Output the [x, y] coordinate of the center of the cell containing the given text.  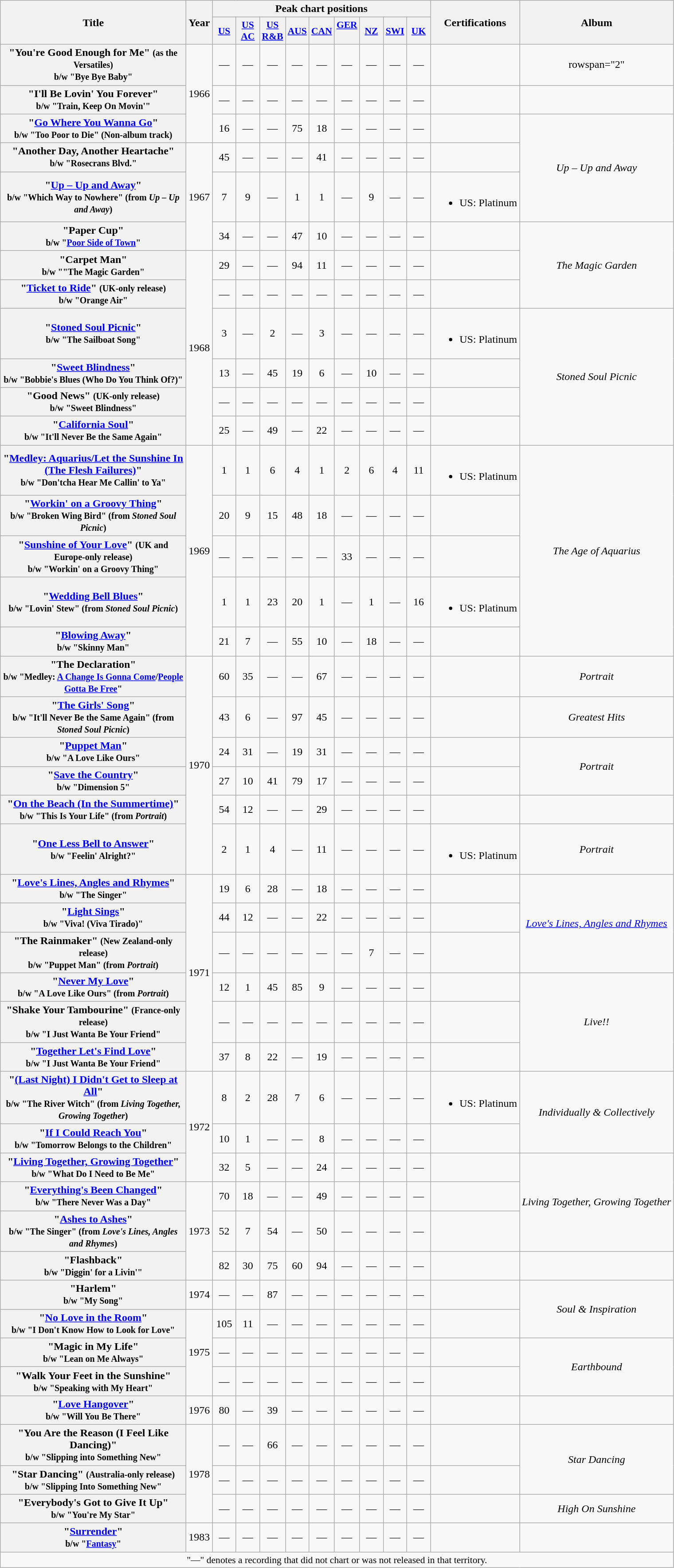
13 [224, 372]
1974 [200, 1295]
UK [419, 31]
52 [224, 1231]
34 [224, 236]
1978 [200, 1474]
US R&B [273, 31]
17 [322, 780]
1972 [200, 1126]
"Blowing Away"b/w "Skinny Man" [93, 641]
"The Girls' Song"b/w "It'll Never Be the Same Again" (from Stoned Soul Picnic) [93, 717]
97 [297, 717]
The Age of Aquarius [597, 551]
1970 [200, 765]
32 [224, 1167]
"I'll Be Lovin' You Forever"b/w "Train, Keep On Movin'" [93, 99]
"Save the Country"b/w "Dimension 5" [93, 780]
rowspan="2" [597, 65]
"Love's Lines, Angles and Rhymes"b/w "The Singer" [93, 889]
"Living Together, Growing Together"b/w "What Do I Need to Be Me" [93, 1167]
"Love Hangover"b/w "Will You Be There" [93, 1410]
"The Rainmaker" (New Zealand-only release)b/w "Puppet Man" (from Portrait) [93, 953]
"Everything's Been Changed"b/w "There Never Was a Day" [93, 1196]
"Ashes to Ashes"b/w "The Singer" (from Love's Lines, Angles and Rhymes) [93, 1231]
"Shake Your Tambourine" (France-only release)b/w "I Just Wanta Be Your Friend" [93, 1022]
85 [297, 987]
35 [247, 676]
"Ticket to Ride" (UK-only release)b/w "Orange Air" [93, 294]
50 [322, 1231]
"One Less Bell to Answer"b/w "Feelin' Alright?" [93, 849]
Stoned Soul Picnic [597, 376]
"Harlem"b/w "My Song" [93, 1295]
Love's Lines, Angles and Rhymes [597, 923]
"Paper Cup"b/w "Poor Side of Town" [93, 236]
23 [273, 602]
"If I Could Reach You"b/w "Tomorrow Belongs to the Children" [93, 1139]
"Never My Love"b/w "A Love Like Ours" (from Portrait) [93, 987]
55 [297, 641]
"Flashback"b/w "Diggin' for a Livin'" [93, 1266]
Star Dancing [597, 1459]
15 [273, 516]
105 [224, 1323]
1971 [200, 972]
US AC [247, 31]
"Up – Up and Away"b/w "Which Way to Nowhere" (from Up – Up and Away) [93, 197]
Up – Up and Away [597, 168]
1967 [200, 197]
1969 [200, 551]
67 [322, 676]
37 [224, 1057]
79 [297, 780]
"Everybody's Got to Give It Up"b/w "You're My Star" [93, 1509]
27 [224, 780]
"On the Beach (In the Summertime)"b/w "This Is Your Life" (from Portrait) [93, 810]
"Magic in My Life"b/w "Lean on Me Always" [93, 1352]
Album [597, 22]
"—" denotes a recording that did not chart or was not released in that territory. [337, 1560]
47 [297, 236]
82 [224, 1266]
"California Soul"b/w "It'll Never Be the Same Again" [93, 431]
44 [224, 917]
33 [347, 557]
30 [247, 1266]
43 [224, 717]
"Wedding Bell Blues"b/w "Lovin' Stew" (from Stoned Soul Picnic) [93, 602]
5 [247, 1167]
SWI [395, 31]
"(Last Night) I Didn't Get to Sleep at All"b/w "The River Witch" (from Living Together, Growing Together) [93, 1098]
1975 [200, 1352]
1966 [200, 94]
"Good News" (UK-only release)b/w "Sweet Blindness" [93, 402]
"Puppet Man"b/w "A Love Like Ours" [93, 752]
"Sweet Blindness"b/w "Bobbie's Blues (Who Do You Think Of?)" [93, 372]
Certifications [475, 22]
High On Sunshine [597, 1509]
"Workin' on a Groovy Thing"b/w "Broken Wing Bird" (from Stoned Soul Picnic) [93, 516]
AUS [297, 31]
The Magic Garden [597, 265]
1983 [200, 1538]
"You're Good Enough for Me" (as the Versatiles)b/w "Bye Bye Baby" [93, 65]
GER [347, 31]
Soul & Inspiration [597, 1309]
70 [224, 1196]
87 [273, 1295]
Live!! [597, 1022]
Year [200, 22]
"Medley: Aquarius/Let the Sunshine In (The Flesh Failures)"b/w "Don'tcha Hear Me Callin' to Ya" [93, 470]
48 [297, 516]
"Star Dancing" (Australia-only release)b/w "Slipping Into Something New" [93, 1479]
"Light Sings"b/w "Viva! (Viva Tirado)" [93, 917]
"Sunshine of Your Love" (UK and Europe-only release)b/w "Workin' on a Groovy Thing" [93, 557]
66 [273, 1445]
"Surrender"b/w "Fantasy" [93, 1538]
"You Are the Reason (I Feel Like Dancing)"b/w "Slipping into Something New" [93, 1445]
21 [224, 641]
1973 [200, 1231]
25 [224, 431]
1976 [200, 1410]
"Another Day, Another Heartache"b/w "Rosecrans Blvd." [93, 157]
1968 [200, 348]
Greatest Hits [597, 717]
CAN [322, 31]
"Carpet Man"b/w ""The Magic Garden" [93, 265]
NZ [372, 31]
39 [273, 1410]
Individually & Collectively [597, 1112]
Peak chart positions [321, 9]
"No Love in the Room"b/w "I Don't Know How to Look for Love" [93, 1323]
"Together Let's Find Love"b/w "I Just Wanta Be Your Friend" [93, 1057]
Living Together, Growing Together [597, 1202]
Title [93, 22]
80 [224, 1410]
"Stoned Soul Picnic"b/w "The Sailboat Song" [93, 333]
Earthbound [597, 1367]
"Walk Your Feet in the Sunshine"b/w "Speaking with My Heart" [93, 1381]
"Go Where You Wanna Go"b/w "Too Poor to Die" (Non-album track) [93, 129]
"The Declaration"b/w "Medley: A Change Is Gonna Come/People Gotta Be Free" [93, 676]
US [224, 31]
